From the cell containing the given text, extract its center point as (X, Y) coordinate. 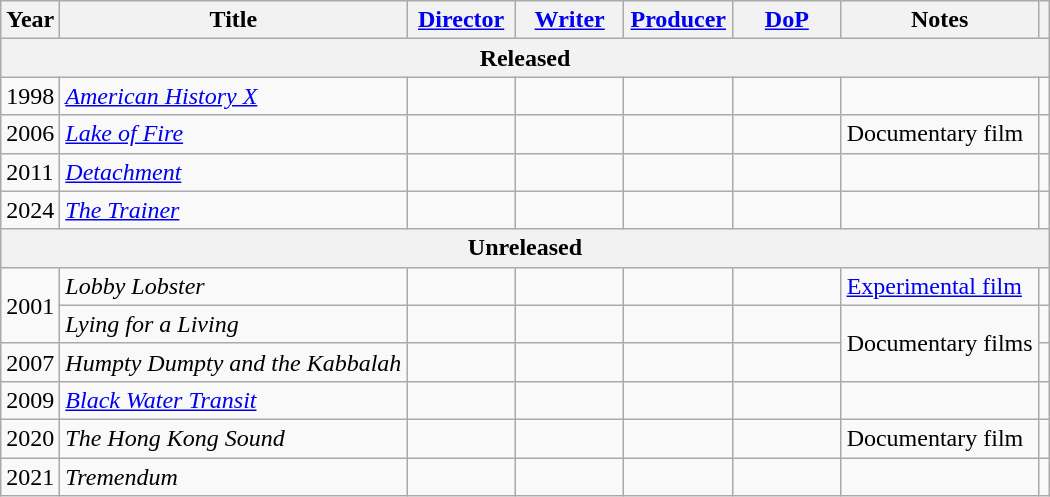
The Trainer (234, 210)
Producer (678, 20)
Humpty Dumpty and the Kabbalah (234, 362)
Writer (570, 20)
Experimental film (940, 286)
Year (30, 20)
2009 (30, 400)
Detachment (234, 172)
1998 (30, 96)
Released (525, 58)
DoP (788, 20)
Notes (940, 20)
Tremendum (234, 477)
Black Water Transit (234, 400)
Lying for a Living (234, 324)
The Hong Kong Sound (234, 438)
2021 (30, 477)
2006 (30, 134)
2020 (30, 438)
2001 (30, 305)
American History X (234, 96)
Director (462, 20)
2007 (30, 362)
Lake of Fire (234, 134)
Lobby Lobster (234, 286)
Title (234, 20)
2011 (30, 172)
Documentary films (940, 343)
Unreleased (525, 248)
2024 (30, 210)
